Extract the (x, y) coordinate from the center of the cell holding the provided text.  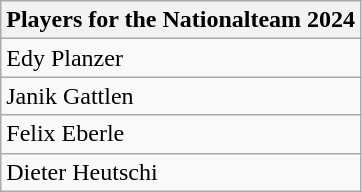
Players for the Nationalteam 2024 (181, 20)
Edy Planzer (181, 58)
Felix Eberle (181, 134)
Janik Gattlen (181, 96)
Dieter Heutschi (181, 172)
